Locate the cell with the specified text and output its [x, y] center coordinate. 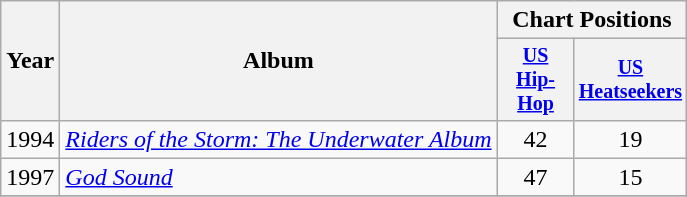
42 [536, 139]
1997 [30, 177]
US Heatseekers [630, 80]
Album [278, 61]
Chart Positions [592, 20]
Year [30, 61]
15 [630, 177]
19 [630, 139]
Riders of the Storm: The Underwater Album [278, 139]
God Sound [278, 177]
47 [536, 177]
1994 [30, 139]
US Hip-Hop [536, 80]
